Detect which cell encompasses the target text, then output its [X, Y] center coordinate. 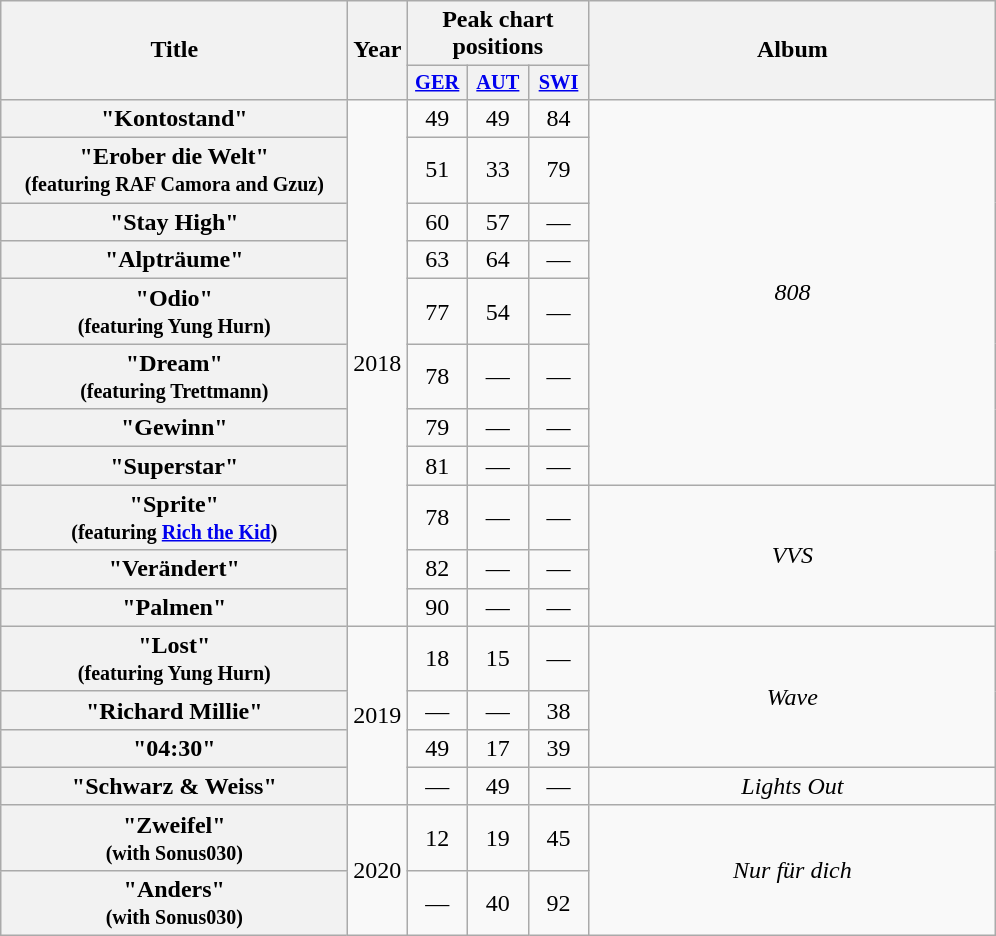
39 [558, 748]
81 [438, 466]
2018 [378, 362]
"Zweifel"(with Sonus030) [174, 838]
"Superstar" [174, 466]
92 [558, 902]
Peak chart positions [498, 34]
84 [558, 118]
17 [498, 748]
"04:30" [174, 748]
Wave [792, 696]
18 [438, 658]
Lights Out [792, 786]
"Erober die Welt"(featuring RAF Camora and Gzuz) [174, 170]
19 [498, 838]
Nur für dich [792, 870]
Album [792, 50]
"Anders"(with Sonus030) [174, 902]
"Kontostand" [174, 118]
"Lost"(featuring Yung Hurn) [174, 658]
63 [438, 260]
"Alpträume" [174, 260]
64 [498, 260]
"Schwarz & Weiss" [174, 786]
77 [438, 312]
12 [438, 838]
"Stay High" [174, 222]
"Dream"(featuring Trettmann) [174, 376]
VVS [792, 556]
"Verändert" [174, 569]
"Sprite"(featuring Rich the Kid) [174, 518]
45 [558, 838]
"Richard Millie" [174, 710]
"Palmen" [174, 607]
"Gewinn" [174, 428]
15 [498, 658]
SWI [558, 83]
2020 [378, 870]
Year [378, 50]
57 [498, 222]
40 [498, 902]
AUT [498, 83]
GER [438, 83]
54 [498, 312]
90 [438, 607]
33 [498, 170]
51 [438, 170]
808 [792, 292]
60 [438, 222]
"Odio"(featuring Yung Hurn) [174, 312]
38 [558, 710]
82 [438, 569]
2019 [378, 716]
Title [174, 50]
